From the cell containing the given text, extract its center point as (x, y) coordinate. 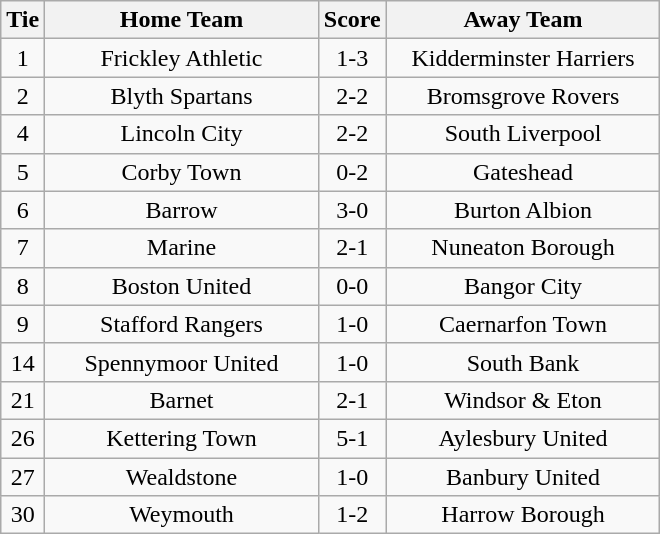
Weymouth (182, 515)
Frickley Athletic (182, 58)
1 (23, 58)
3-0 (352, 210)
1-3 (352, 58)
Burton Albion (523, 210)
Bangor City (523, 286)
Tie (23, 20)
Nuneaton Borough (523, 248)
30 (23, 515)
Banbury United (523, 477)
Kettering Town (182, 438)
4 (23, 134)
8 (23, 286)
Blyth Spartans (182, 96)
Stafford Rangers (182, 324)
0-2 (352, 172)
Kidderminster Harriers (523, 58)
Score (352, 20)
Away Team (523, 20)
Windsor & Eton (523, 400)
Caernarfon Town (523, 324)
Home Team (182, 20)
Wealdstone (182, 477)
Marine (182, 248)
Harrow Borough (523, 515)
Gateshead (523, 172)
5-1 (352, 438)
Spennymoor United (182, 362)
Boston United (182, 286)
6 (23, 210)
1-2 (352, 515)
Lincoln City (182, 134)
26 (23, 438)
0-0 (352, 286)
Barnet (182, 400)
South Liverpool (523, 134)
5 (23, 172)
2 (23, 96)
9 (23, 324)
Barrow (182, 210)
Corby Town (182, 172)
7 (23, 248)
Bromsgrove Rovers (523, 96)
21 (23, 400)
Aylesbury United (523, 438)
14 (23, 362)
South Bank (523, 362)
27 (23, 477)
